Identify which cell holds the provided text, then report its (X, Y) central coordinate. 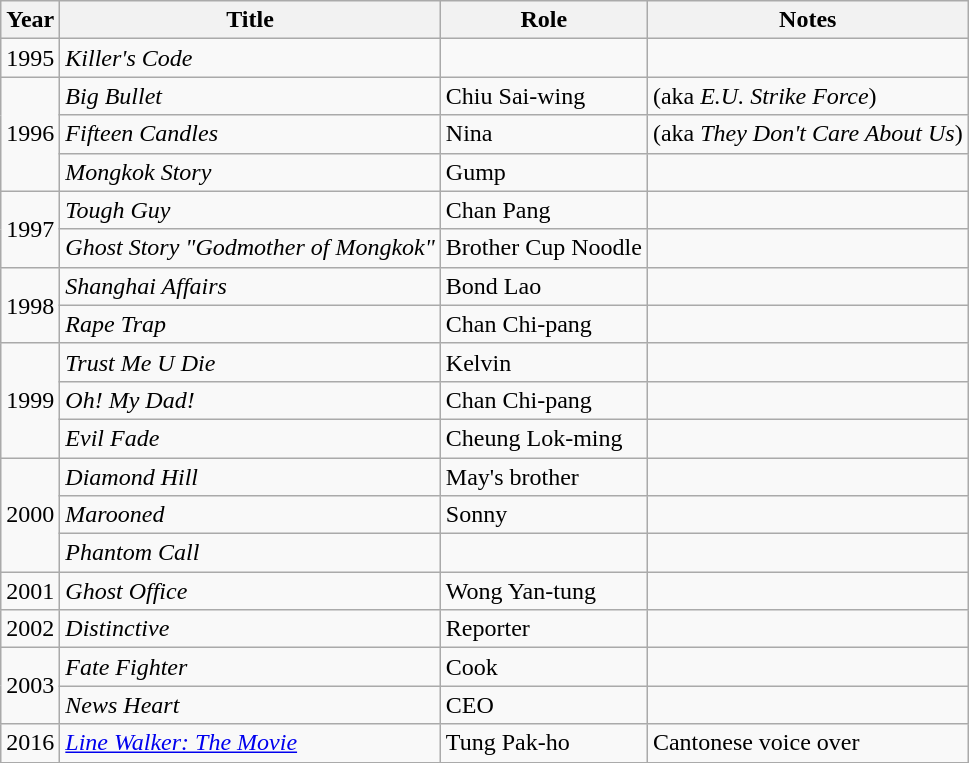
Cook (544, 667)
Tough Guy (250, 210)
Phantom Call (250, 553)
Killer's Code (250, 58)
Year (30, 20)
Shanghai Affairs (250, 286)
Cheung Lok-ming (544, 438)
2001 (30, 591)
Gump (544, 172)
Tung Pak-ho (544, 743)
Chiu Sai-wing (544, 96)
Ghost Office (250, 591)
1999 (30, 400)
2002 (30, 629)
Role (544, 20)
Big Bullet (250, 96)
2003 (30, 686)
(aka They Don't Care About Us) (808, 134)
Nina (544, 134)
Marooned (250, 515)
Notes (808, 20)
Reporter (544, 629)
Line Walker: The Movie (250, 743)
1998 (30, 305)
Oh! My Dad! (250, 400)
Diamond Hill (250, 477)
2016 (30, 743)
Trust Me U Die (250, 362)
1995 (30, 58)
Bond Lao (544, 286)
Distinctive (250, 629)
Kelvin (544, 362)
May's brother (544, 477)
Chan Pang (544, 210)
Sonny (544, 515)
1996 (30, 134)
2000 (30, 515)
Evil Fade (250, 438)
1997 (30, 229)
Brother Cup Noodle (544, 248)
News Heart (250, 705)
Fate Fighter (250, 667)
(aka E.U. Strike Force) (808, 96)
CEO (544, 705)
Cantonese voice over (808, 743)
Mongkok Story (250, 172)
Wong Yan-tung (544, 591)
Fifteen Candles (250, 134)
Ghost Story "Godmother of Mongkok" (250, 248)
Title (250, 20)
Rape Trap (250, 324)
